Capture the cell that displays the provided text and extract its (x, y) central coordinate. 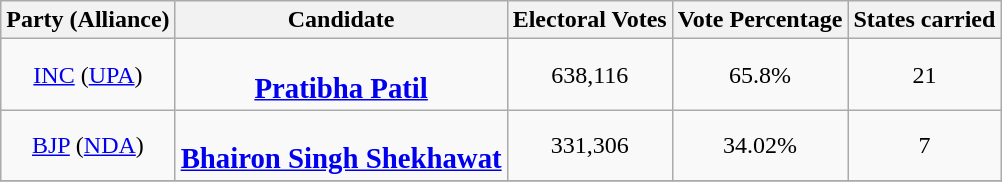
Bhairon Singh Shekhawat (341, 146)
BJP (NDA) (88, 146)
65.8% (760, 74)
21 (924, 74)
638,116 (590, 74)
34.02% (760, 146)
7 (924, 146)
Electoral Votes (590, 20)
Candidate (341, 20)
331,306 (590, 146)
Pratibha Patil (341, 74)
Party (Alliance) (88, 20)
States carried (924, 20)
Vote Percentage (760, 20)
INC (UPA) (88, 74)
